From the cell containing the given text, extract its center point as (X, Y) coordinate. 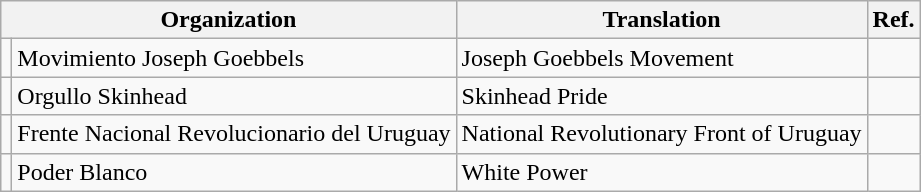
National Revolutionary Front of Uruguay (662, 134)
Orgullo Skinhead (234, 96)
Frente Nacional Revolucionario del Uruguay (234, 134)
Movimiento Joseph Goebbels (234, 58)
Joseph Goebbels Movement (662, 58)
Ref. (894, 20)
White Power (662, 172)
Translation (662, 20)
Skinhead Pride (662, 96)
Poder Blanco (234, 172)
Organization (228, 20)
